Search for the cell housing the specified text and yield its [X, Y] center coordinate. 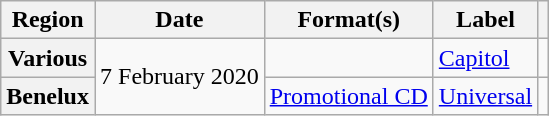
Label [485, 20]
Date [179, 20]
Format(s) [348, 20]
Promotional CD [348, 96]
Various [48, 58]
Capitol [485, 58]
Region [48, 20]
Universal [485, 96]
Benelux [48, 96]
7 February 2020 [179, 77]
